For the text-containing cell, return its midpoint in [X, Y] coordinate format. 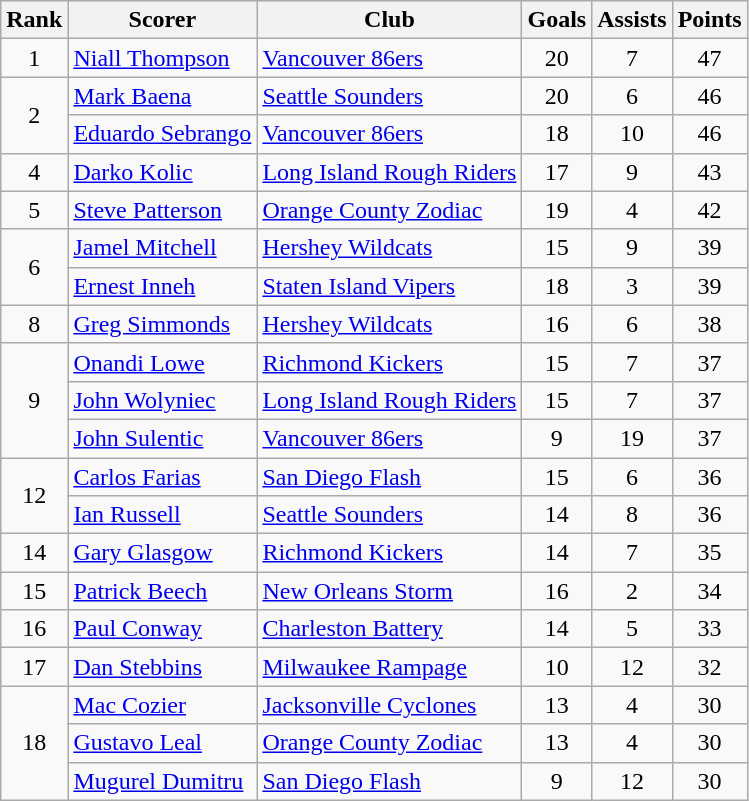
Gary Glasgow [162, 553]
Dan Stebbins [162, 667]
38 [710, 324]
Greg Simmonds [162, 324]
Assists [632, 20]
Scorer [162, 20]
Ian Russell [162, 515]
Carlos Farias [162, 477]
Jacksonville Cyclones [390, 705]
3 [632, 286]
Ernest Inneh [162, 286]
John Wolyniec [162, 400]
Goals [557, 20]
Eduardo Sebrango [162, 134]
Rank [34, 20]
1 [34, 58]
Patrick Beech [162, 591]
New Orleans Storm [390, 591]
42 [710, 210]
34 [710, 591]
43 [710, 172]
Mac Cozier [162, 705]
John Sulentic [162, 438]
Charleston Battery [390, 629]
47 [710, 58]
Paul Conway [162, 629]
35 [710, 553]
Mark Baena [162, 96]
Milwaukee Rampage [390, 667]
Jamel Mitchell [162, 248]
Darko Kolic [162, 172]
Onandi Lowe [162, 362]
Niall Thompson [162, 58]
Club [390, 20]
32 [710, 667]
Staten Island Vipers [390, 286]
Steve Patterson [162, 210]
Mugurel Dumitru [162, 781]
33 [710, 629]
Gustavo Leal [162, 743]
Points [710, 20]
